Pinpoint the cell where the given text exists, returning its (X, Y) midpoint coordinate. 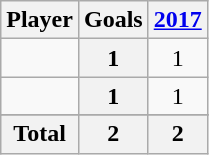
Total (40, 134)
2017 (178, 20)
Player (40, 20)
Goals (113, 20)
